Find where the given text appears and provide that cell's center as (X, Y) coordinate. 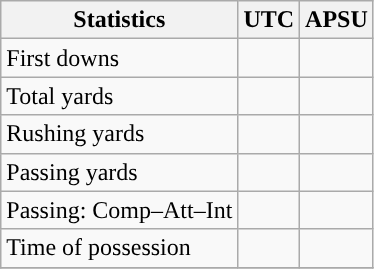
Rushing yards (120, 134)
Passing: Comp–Att–Int (120, 210)
APSU (337, 20)
First downs (120, 58)
Time of possession (120, 248)
Statistics (120, 20)
Total yards (120, 96)
Passing yards (120, 172)
UTC (269, 20)
